Output the [x, y] coordinate of the center of the cell containing the given text.  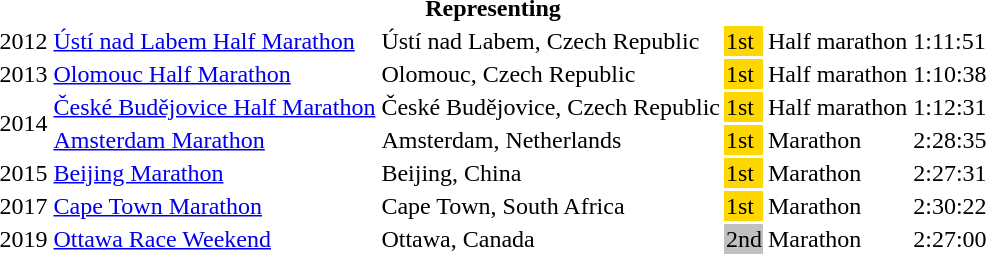
Cape Town Marathon [214, 206]
2nd [744, 239]
Beijing Marathon [214, 173]
Olomouc, Czech Republic [551, 74]
Ottawa, Canada [551, 239]
České Budějovice Half Marathon [214, 107]
Beijing, China [551, 173]
České Budějovice, Czech Republic [551, 107]
Amsterdam Marathon [214, 140]
Amsterdam, Netherlands [551, 140]
Ústí nad Labem, Czech Republic [551, 41]
Ottawa Race Weekend [214, 239]
Olomouc Half Marathon [214, 74]
Cape Town, South Africa [551, 206]
Ústí nad Labem Half Marathon [214, 41]
